Output the (x, y) coordinate of the center of the cell containing the given text.  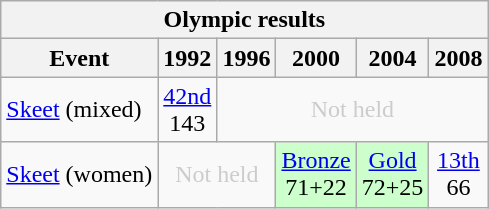
2008 (458, 58)
Olympic results (244, 20)
1996 (246, 58)
Event (80, 58)
Skeet (mixed) (80, 110)
42nd143 (188, 110)
Bronze71+22 (316, 174)
Gold72+25 (392, 174)
2004 (392, 58)
2000 (316, 58)
Skeet (women) (80, 174)
13th66 (458, 174)
1992 (188, 58)
